Return [X, Y] of the center of cell containing provided text 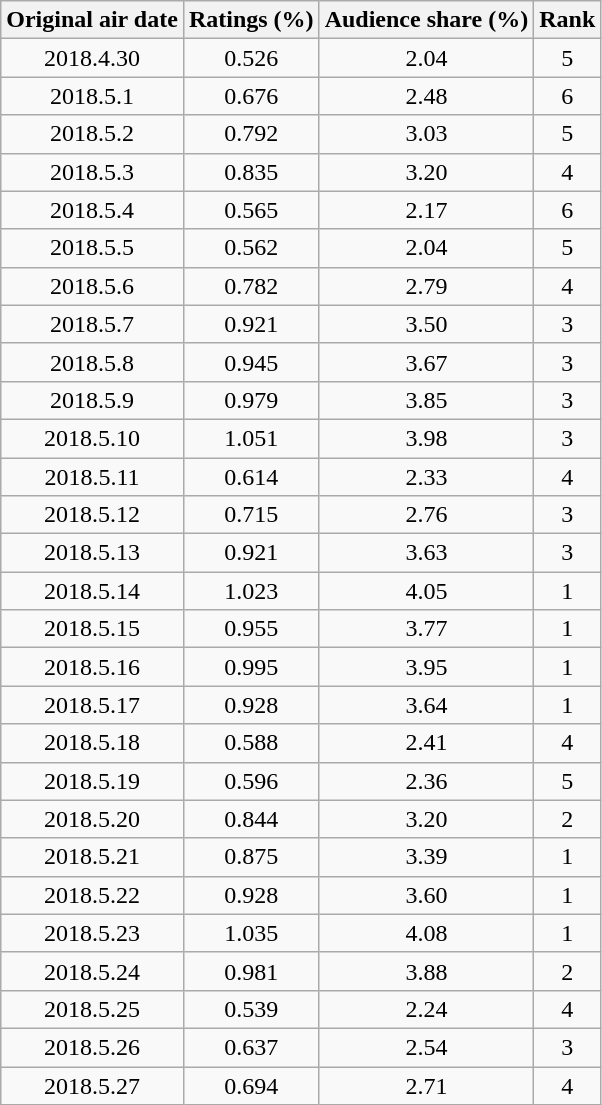
2.76 [426, 515]
2018.5.2 [92, 134]
2018.5.26 [92, 1047]
4.05 [426, 591]
3.67 [426, 362]
0.835 [251, 172]
3.85 [426, 400]
2018.5.8 [92, 362]
2018.4.30 [92, 58]
2.33 [426, 477]
1.023 [251, 591]
2.41 [426, 743]
2018.5.12 [92, 515]
1.051 [251, 438]
2018.5.5 [92, 248]
2018.5.20 [92, 819]
0.875 [251, 857]
2018.5.9 [92, 400]
0.955 [251, 629]
0.526 [251, 58]
2018.5.25 [92, 1009]
2018.5.11 [92, 477]
2018.5.17 [92, 705]
2018.5.19 [92, 781]
0.694 [251, 1085]
2018.5.22 [92, 895]
0.945 [251, 362]
4.08 [426, 933]
2.48 [426, 96]
2.36 [426, 781]
3.60 [426, 895]
2018.5.24 [92, 971]
0.782 [251, 286]
2018.5.1 [92, 96]
0.792 [251, 134]
3.50 [426, 324]
2018.5.14 [92, 591]
2018.5.18 [92, 743]
0.565 [251, 210]
1.035 [251, 933]
3.77 [426, 629]
2018.5.4 [92, 210]
0.844 [251, 819]
2018.5.3 [92, 172]
2018.5.23 [92, 933]
0.588 [251, 743]
2018.5.21 [92, 857]
2018.5.6 [92, 286]
2018.5.10 [92, 438]
0.637 [251, 1047]
Original air date [92, 20]
2.17 [426, 210]
2018.5.16 [92, 667]
2018.5.7 [92, 324]
2.24 [426, 1009]
2018.5.13 [92, 553]
0.539 [251, 1009]
Ratings (%) [251, 20]
2.54 [426, 1047]
0.979 [251, 400]
0.995 [251, 667]
3.88 [426, 971]
2018.5.15 [92, 629]
2018.5.27 [92, 1085]
Rank [568, 20]
0.981 [251, 971]
3.95 [426, 667]
0.715 [251, 515]
Audience share (%) [426, 20]
0.676 [251, 96]
2.79 [426, 286]
3.98 [426, 438]
2.71 [426, 1085]
0.596 [251, 781]
0.562 [251, 248]
0.614 [251, 477]
3.03 [426, 134]
3.64 [426, 705]
3.63 [426, 553]
3.39 [426, 857]
